Determine the [X, Y] coordinate at the center of the cell enclosing the given text.  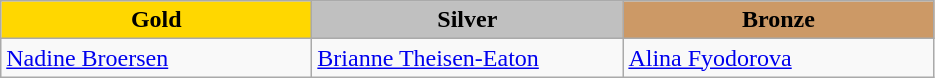
Nadine Broersen [156, 58]
Brianne Theisen-Eaton [468, 58]
Alina Fyodorova [778, 58]
Gold [156, 20]
Bronze [778, 20]
Silver [468, 20]
